Locate the cell with the specified text and output its (x, y) center coordinate. 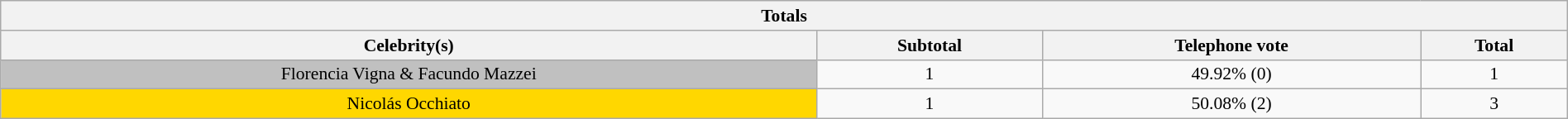
Nicolás Occhiato (409, 104)
Subtotal (930, 45)
Telephone vote (1231, 45)
Florencia Vigna & Facundo Mazzei (409, 74)
Celebrity(s) (409, 45)
Total (1494, 45)
50.08% (2) (1231, 104)
49.92% (0) (1231, 74)
3 (1494, 104)
Totals (784, 16)
